Capture the cell that displays the provided text and extract its [x, y] central coordinate. 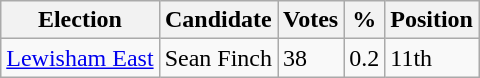
Candidate [218, 20]
Position [432, 20]
% [364, 20]
Sean Finch [218, 58]
Lewisham East [80, 58]
0.2 [364, 58]
38 [311, 58]
Election [80, 20]
11th [432, 58]
Votes [311, 20]
